Extract the [x, y] coordinate from the center of the cell holding the provided text.  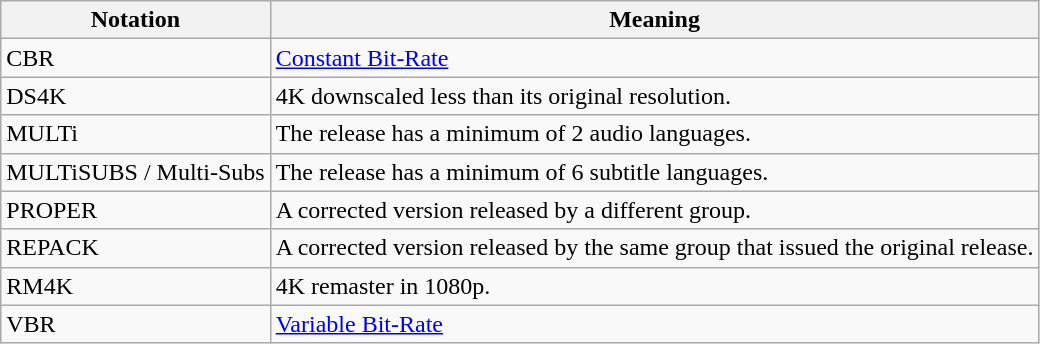
The release has a minimum of 6 subtitle languages. [654, 172]
MULTiSUBS / Multi-Subs [136, 172]
REPACK [136, 248]
A corrected version released by a different group. [654, 210]
Meaning [654, 20]
The release has a minimum of 2 audio languages. [654, 134]
PROPER [136, 210]
MULTi [136, 134]
Variable Bit-Rate [654, 324]
4K downscaled less than its original resolution. [654, 96]
Notation [136, 20]
4K remaster in 1080p. [654, 286]
CBR [136, 58]
RM4K [136, 286]
A corrected version released by the same group that issued the original release. [654, 248]
VBR [136, 324]
Constant Bit-Rate [654, 58]
DS4K [136, 96]
